Return [x, y] of the center of cell containing provided text 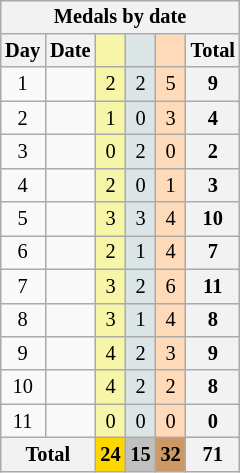
24 [110, 455]
Medals by date [120, 17]
32 [171, 455]
Day [22, 51]
71 [213, 455]
15 [141, 455]
Date [70, 51]
